For the text-containing cell, return its midpoint in (x, y) coordinate format. 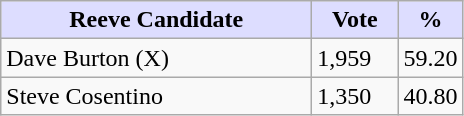
1,350 (355, 96)
Reeve Candidate (156, 20)
59.20 (430, 58)
Steve Cosentino (156, 96)
1,959 (355, 58)
Dave Burton (X) (156, 58)
Vote (355, 20)
40.80 (430, 96)
% (430, 20)
